Search for the cell housing the specified text and yield its [X, Y] center coordinate. 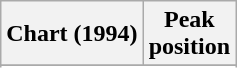
Chart (1994) [72, 34]
Peakposition [189, 34]
